Return [X, Y] of the center of cell containing provided text 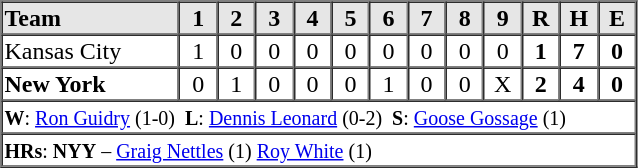
5 [350, 18]
HRs: NYY – Graig Nettles (1) Roy White (1) [319, 150]
X [503, 84]
Team [91, 18]
9 [503, 18]
3 [274, 18]
New York [91, 84]
W: Ron Guidry (1-0) L: Dennis Leonard (0-2) S: Goose Gossage (1) [319, 116]
E [617, 18]
R [541, 18]
8 [465, 18]
6 [388, 18]
H [579, 18]
Kansas City [91, 50]
